Determine the [x, y] coordinate at the center of the cell enclosing the given text.  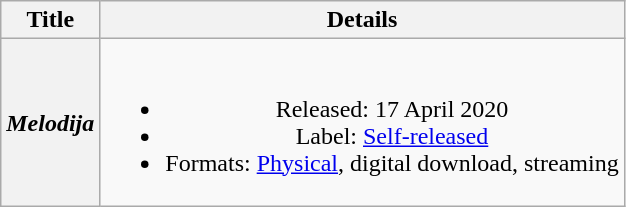
Title [50, 20]
Released: 17 April 2020Label: Self-releasedFormats: Physical, digital download, streaming [362, 122]
Details [362, 20]
Melodija [50, 122]
